Output the [x, y] coordinate of the center of the cell containing the given text.  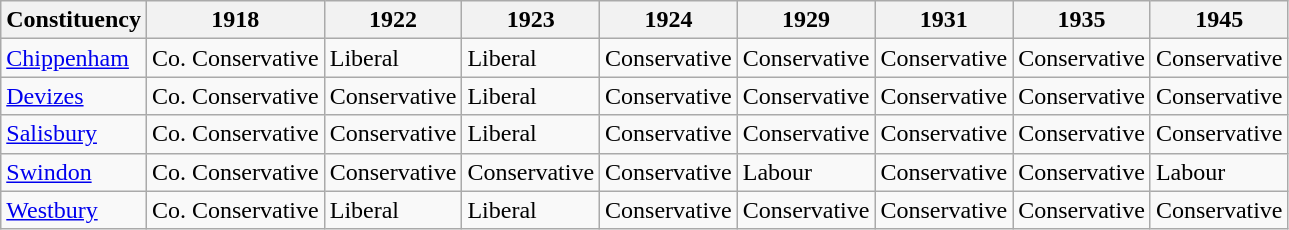
1931 [944, 20]
1918 [235, 20]
Devizes [74, 96]
1922 [393, 20]
Salisbury [74, 134]
1924 [669, 20]
Chippenham [74, 58]
1935 [1082, 20]
Swindon [74, 172]
Constituency [74, 20]
Westbury [74, 210]
1923 [531, 20]
1945 [1219, 20]
1929 [806, 20]
